Locate the cell with the specified text and output its (X, Y) center coordinate. 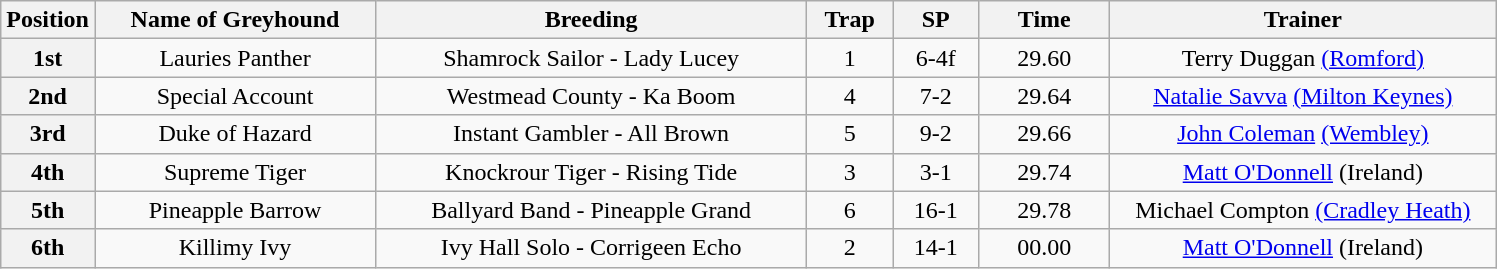
6 (850, 210)
5th (48, 210)
Time (1044, 20)
2 (850, 248)
Pineapple Barrow (234, 210)
Michael Compton (Cradley Heath) (1303, 210)
Killimy Ivy (234, 248)
29.60 (1044, 58)
SP (936, 20)
1st (48, 58)
Trainer (1303, 20)
Supreme Tiger (234, 172)
14-1 (936, 248)
6-4f (936, 58)
7-2 (936, 96)
2nd (48, 96)
Knockrour Tiger - Rising Tide (592, 172)
Natalie Savva (Milton Keynes) (1303, 96)
Westmead County - Ka Boom (592, 96)
Duke of Hazard (234, 134)
Shamrock Sailor - Lady Lucey (592, 58)
Breeding (592, 20)
3rd (48, 134)
1 (850, 58)
5 (850, 134)
Special Account (234, 96)
4th (48, 172)
29.64 (1044, 96)
Trap (850, 20)
3 (850, 172)
3-1 (936, 172)
Instant Gambler - All Brown (592, 134)
Name of Greyhound (234, 20)
Lauries Panther (234, 58)
4 (850, 96)
00.00 (1044, 248)
Ivy Hall Solo - Corrigeen Echo (592, 248)
9-2 (936, 134)
29.74 (1044, 172)
29.78 (1044, 210)
6th (48, 248)
Terry Duggan (Romford) (1303, 58)
Position (48, 20)
16-1 (936, 210)
Ballyard Band - Pineapple Grand (592, 210)
29.66 (1044, 134)
John Coleman (Wembley) (1303, 134)
